Provide the [x, y] coordinate of the cell's center where the given text is located.  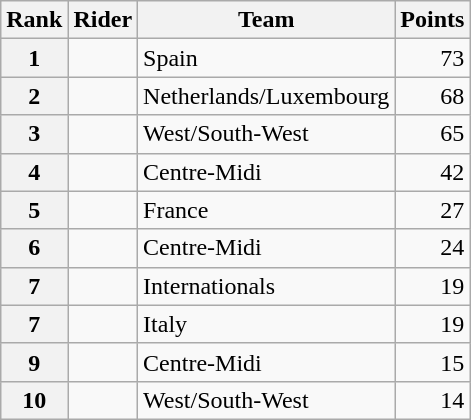
27 [432, 210]
24 [432, 248]
42 [432, 172]
73 [432, 58]
Netherlands/Luxembourg [266, 96]
Rank [34, 20]
3 [34, 134]
10 [34, 400]
Rider [103, 20]
Italy [266, 324]
Points [432, 20]
6 [34, 248]
14 [432, 400]
15 [432, 362]
9 [34, 362]
68 [432, 96]
4 [34, 172]
1 [34, 58]
5 [34, 210]
2 [34, 96]
France [266, 210]
Team [266, 20]
Internationals [266, 286]
65 [432, 134]
Spain [266, 58]
